Detect which cell encompasses the target text, then output its (x, y) center coordinate. 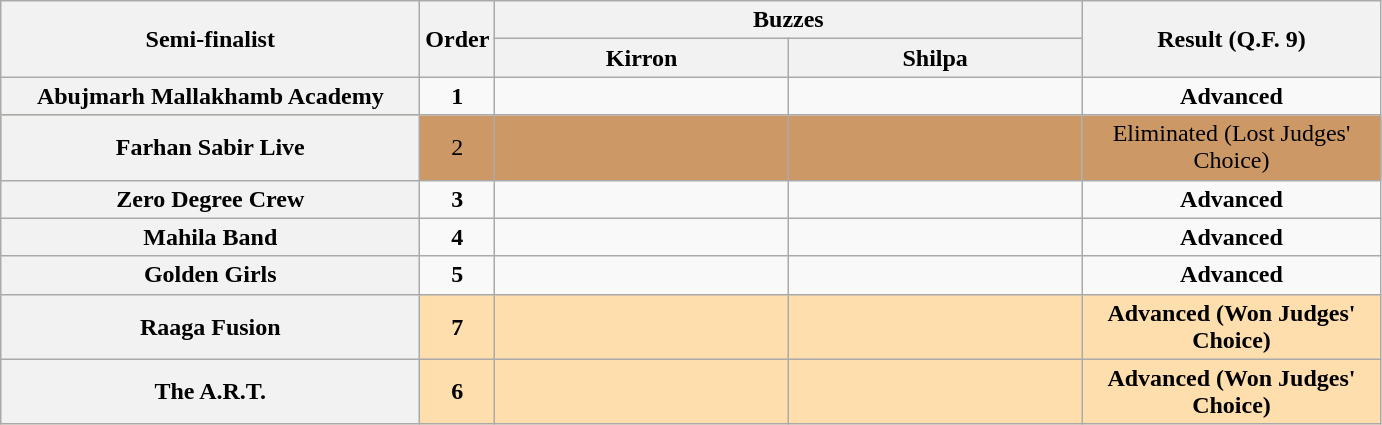
Kirron (642, 58)
2 (458, 148)
Golden Girls (210, 275)
7 (458, 326)
4 (458, 237)
5 (458, 275)
Result (Q.F. 9) (1232, 39)
Farhan Sabir Live (210, 148)
Shilpa (935, 58)
The A.R.T. (210, 392)
6 (458, 392)
Mahila Band (210, 237)
Order (458, 39)
Zero Degree Crew (210, 199)
1 (458, 96)
Raaga Fusion (210, 326)
3 (458, 199)
Eliminated (Lost Judges' Choice) (1232, 148)
Abujmarh Mallakhamb Academy (210, 96)
Buzzes (788, 20)
Semi-finalist (210, 39)
